Return (X, Y) of the center of cell containing provided text 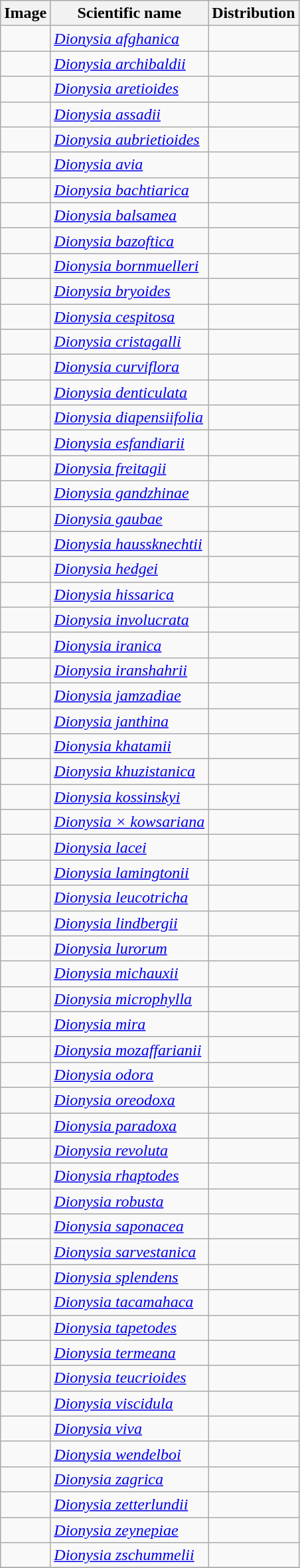
Distribution (254, 13)
Dionysia gaubae (129, 519)
Dionysia balsamea (129, 215)
Dionysia hissarica (129, 594)
Dionysia bazoftica (129, 240)
Dionysia khuzistanica (129, 772)
Dionysia hedgei (129, 569)
Dionysia aretioides (129, 89)
Dionysia × kowsariana (129, 822)
Dionysia curviflora (129, 367)
Dionysia esfandiarii (129, 443)
Scientific name (129, 13)
Dionysia involucrata (129, 620)
Dionysia zeynepiae (129, 1529)
Dionysia saponacea (129, 1227)
Dionysia denticulata (129, 392)
Dionysia kossinskyi (129, 797)
Dionysia mozaffarianii (129, 1049)
Image (25, 13)
Dionysia gandzhinae (129, 493)
Dionysia bachtiarica (129, 190)
Dionysia archibaldii (129, 64)
Dionysia microphylla (129, 999)
Dionysia paradoxa (129, 1126)
Dionysia bornmuelleri (129, 266)
Dionysia termeana (129, 1353)
Dionysia wendelboi (129, 1454)
Dionysia michauxii (129, 974)
Dionysia lindbergii (129, 923)
Dionysia janthina (129, 721)
Dionysia tacamahaca (129, 1302)
Dionysia iranica (129, 645)
Dionysia teucrioides (129, 1378)
Dionysia lamingtonii (129, 873)
Dionysia zetterlundii (129, 1504)
Dionysia iranshahrii (129, 670)
Dionysia jamzadiae (129, 695)
Dionysia viva (129, 1429)
Dionysia zschummelii (129, 1555)
Dionysia rhaptodes (129, 1176)
Dionysia bryoides (129, 291)
Dionysia splendens (129, 1277)
Dionysia assadii (129, 114)
Dionysia mira (129, 1024)
Dionysia odora (129, 1075)
Dionysia leucotricha (129, 898)
Dionysia diapensiifolia (129, 418)
Dionysia robusta (129, 1201)
Dionysia cespitosa (129, 317)
Dionysia revoluta (129, 1151)
Dionysia oreodoxa (129, 1100)
Dionysia aubrietioides (129, 139)
Dionysia lacei (129, 847)
Dionysia freitagii (129, 468)
Dionysia khatamii (129, 746)
Dionysia sarvestanica (129, 1252)
Dionysia lurorum (129, 948)
Dionysia zagrica (129, 1479)
Dionysia haussknechtii (129, 544)
Dionysia cristagalli (129, 342)
Dionysia avia (129, 165)
Dionysia tapetodes (129, 1328)
Dionysia viscidula (129, 1403)
Dionysia afghanica (129, 39)
